From the cell containing the given text, extract its center point as [x, y] coordinate. 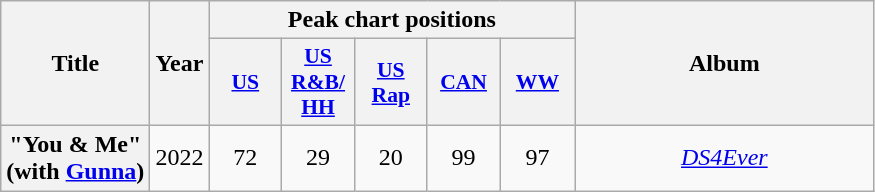
97 [538, 158]
Peak chart positions [392, 20]
DS4Ever [724, 158]
72 [246, 158]
20 [390, 158]
29 [318, 158]
USR&B/HH [318, 82]
2022 [180, 158]
USRap [390, 82]
"You & Me"(with Gunna) [76, 158]
WW [538, 82]
Album [724, 64]
Title [76, 64]
Year [180, 64]
US [246, 82]
CAN [464, 82]
99 [464, 158]
